Identify which cell holds the provided text, then report its [x, y] central coordinate. 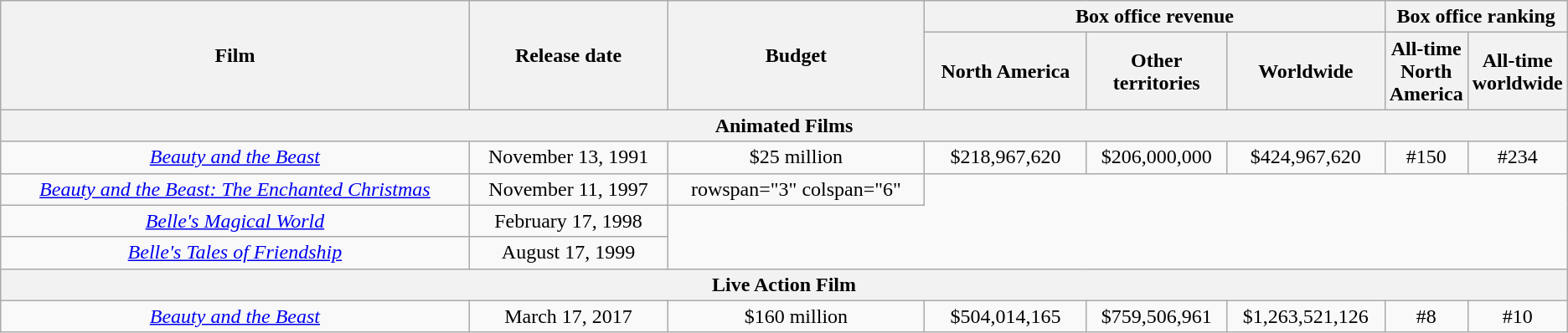
Belle's Magical World [235, 221]
August 17, 1999 [568, 253]
$504,014,165 [1005, 316]
Box office revenue [1154, 17]
Otherterritories [1157, 71]
February 17, 1998 [568, 221]
Release date [568, 55]
#150 [1426, 157]
Film [235, 55]
$424,967,620 [1305, 157]
November 11, 1997 [568, 189]
#10 [1518, 316]
$218,967,620 [1005, 157]
$25 million [796, 157]
Worldwide [1305, 71]
Belle's Tales of Friendship [235, 253]
All-timeworldwide [1518, 71]
Box office ranking [1476, 17]
Beauty and the Beast: The Enchanted Christmas [235, 189]
Live Action Film [784, 284]
$1,263,521,126 [1305, 316]
North America [1005, 71]
rowspan="3" colspan="6" [796, 189]
March 17, 2017 [568, 316]
$160 million [796, 316]
All-timeNorth America [1426, 71]
Animated Films [784, 126]
#8 [1426, 316]
November 13, 1991 [568, 157]
$206,000,000 [1157, 157]
$759,506,961 [1157, 316]
#234 [1518, 157]
Budget [796, 55]
